Identify which cell holds the provided text, then report its (x, y) central coordinate. 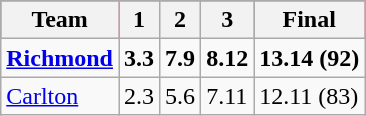
Final (310, 20)
3.3 (138, 58)
3 (228, 20)
Richmond (60, 58)
1 (138, 20)
Team (60, 20)
2.3 (138, 96)
7.11 (228, 96)
7.9 (180, 58)
12.11 (83) (310, 96)
8.12 (228, 58)
13.14 (92) (310, 58)
5.6 (180, 96)
Carlton (60, 96)
2 (180, 20)
